Search for the cell housing the specified text and yield its (x, y) center coordinate. 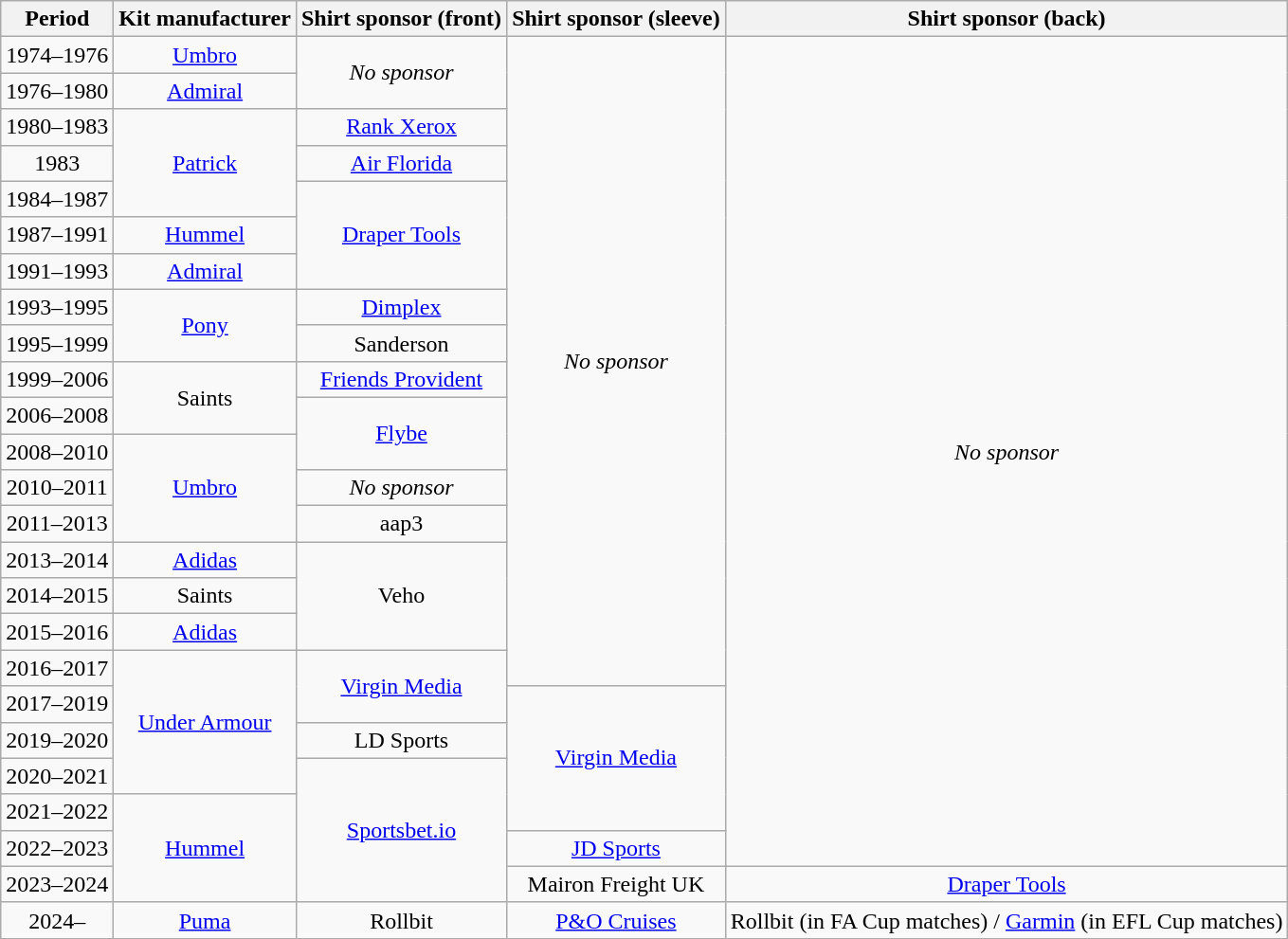
Puma (205, 920)
Shirt sponsor (sleeve) (616, 19)
Sanderson (401, 343)
1993–1995 (57, 307)
2015–2016 (57, 632)
Period (57, 19)
2017–2019 (57, 704)
Flybe (401, 433)
Under Armour (205, 722)
2024– (57, 920)
Rank Xerox (401, 127)
2008–2010 (57, 452)
Patrick (205, 163)
1980–1983 (57, 127)
Air Florida (401, 163)
Sportsbet.io (401, 830)
LD Sports (401, 740)
P&O Cruises (616, 920)
JD Sports (616, 848)
1983 (57, 163)
2011–2013 (57, 524)
2013–2014 (57, 560)
2014–2015 (57, 596)
1995–1999 (57, 343)
1991–1993 (57, 271)
Veho (401, 596)
Shirt sponsor (back) (1007, 19)
2006–2008 (57, 415)
Mairon Freight UK (616, 884)
2023–2024 (57, 884)
1984–1987 (57, 199)
Friends Provident (401, 379)
2010–2011 (57, 488)
Rollbit (401, 920)
Dimplex (401, 307)
2016–2017 (57, 668)
1999–2006 (57, 379)
2021–2022 (57, 812)
Pony (205, 325)
Kit manufacturer (205, 19)
2022–2023 (57, 848)
1976–1980 (57, 91)
Rollbit (in FA Cup matches) / Garmin (in EFL Cup matches) (1007, 920)
1974–1976 (57, 55)
aap3 (401, 524)
2019–2020 (57, 740)
Shirt sponsor (front) (401, 19)
2020–2021 (57, 776)
1987–1991 (57, 235)
